Pinpoint the cell where the given text exists, returning its [x, y] midpoint coordinate. 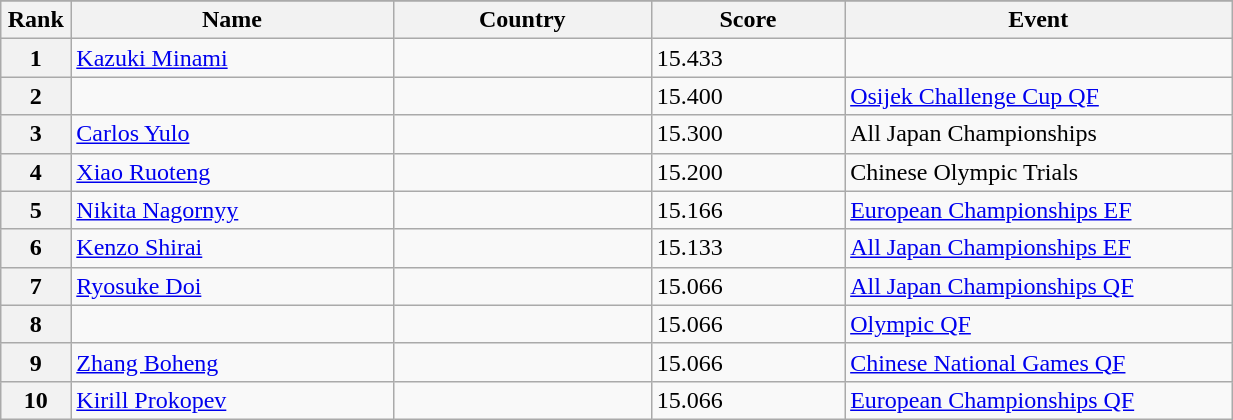
Kirill Prokopev [232, 400]
15.166 [748, 210]
2 [36, 96]
7 [36, 286]
1 [36, 58]
Olympic QF [1038, 324]
10 [36, 400]
15.400 [748, 96]
Nikita Nagornyy [232, 210]
Event [1038, 20]
European Championships QF [1038, 400]
15.200 [748, 172]
3 [36, 134]
Chinese National Games QF [1038, 362]
6 [36, 248]
Carlos Yulo [232, 134]
15.300 [748, 134]
15.433 [748, 58]
15.133 [748, 248]
Country [522, 20]
Ryosuke Doi [232, 286]
8 [36, 324]
Rank [36, 20]
5 [36, 210]
Osijek Challenge Cup QF [1038, 96]
Chinese Olympic Trials [1038, 172]
Xiao Ruoteng [232, 172]
Score [748, 20]
All Japan Championships [1038, 134]
4 [36, 172]
Zhang Boheng [232, 362]
Kazuki Minami [232, 58]
All Japan Championships QF [1038, 286]
Name [232, 20]
European Championships EF [1038, 210]
All Japan Championships EF [1038, 248]
9 [36, 362]
Kenzo Shirai [232, 248]
